Output the [X, Y] coordinate of the center of the cell containing the given text.  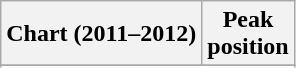
Chart (2011–2012) [102, 34]
Peakposition [248, 34]
